Locate the cell with the specified text and output its [x, y] center coordinate. 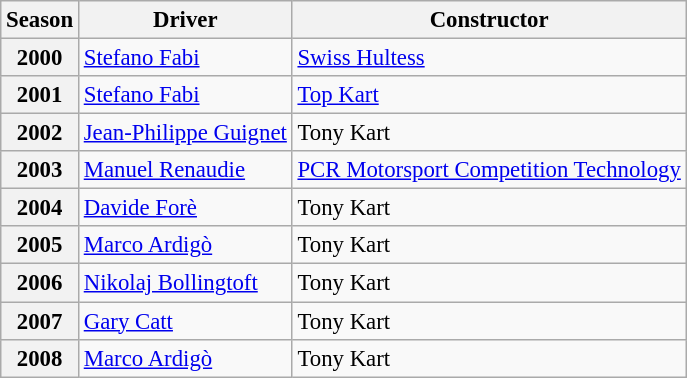
Manuel Renaudie [185, 170]
Davide Forè [185, 208]
2000 [40, 58]
2006 [40, 283]
2002 [40, 133]
PCR Motorsport Competition Technology [489, 170]
Season [40, 20]
Jean-Philippe Guignet [185, 133]
2008 [40, 358]
2001 [40, 95]
Driver [185, 20]
2004 [40, 208]
Top Kart [489, 95]
2007 [40, 321]
2003 [40, 170]
Swiss Hultess [489, 58]
2005 [40, 245]
Constructor [489, 20]
Nikolaj Bollingtoft [185, 283]
Gary Catt [185, 321]
